Extract the [x, y] coordinate from the center of the cell holding the provided text.  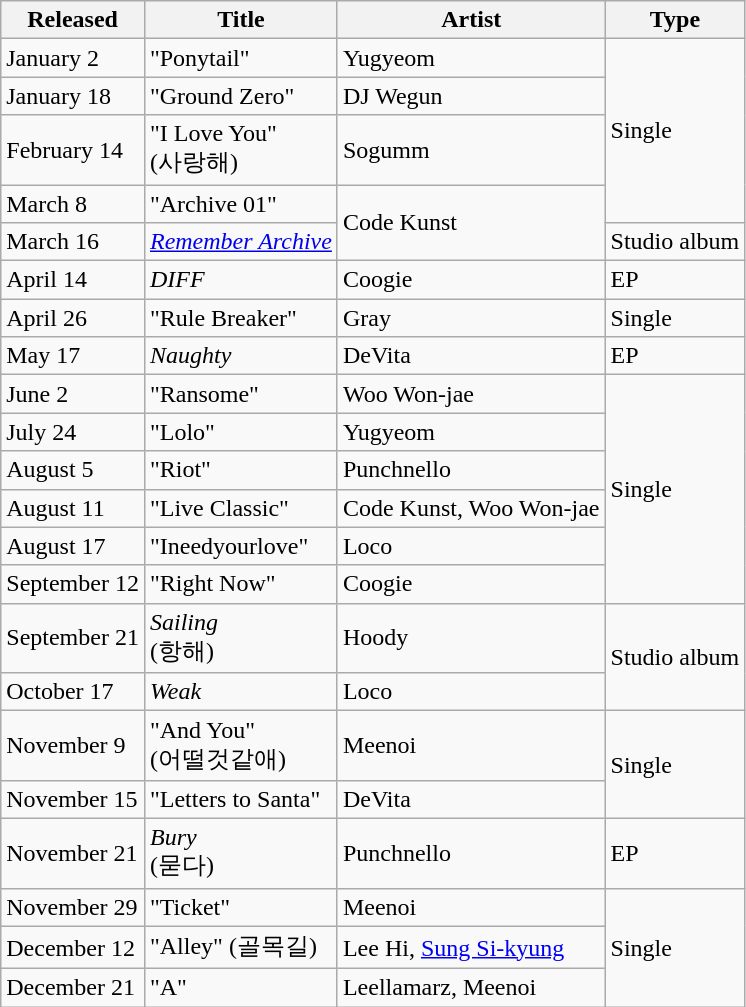
"Rule Breaker" [240, 318]
January 2 [73, 58]
November 9 [73, 746]
August 17 [73, 546]
Bury(묻다) [240, 853]
July 24 [73, 432]
Woo Won-jae [471, 394]
April 26 [73, 318]
December 21 [73, 988]
September 21 [73, 638]
Leellamarz, Meenoi [471, 988]
Sogumm [471, 150]
Hoody [471, 638]
January 18 [73, 96]
"Right Now" [240, 584]
DIFF [240, 280]
"Archive 01" [240, 203]
June 2 [73, 394]
November 29 [73, 907]
August 5 [73, 470]
"A" [240, 988]
"Alley" (골목길) [240, 948]
November 15 [73, 799]
Title [240, 20]
Code Kunst, Woo Won-jae [471, 508]
September 12 [73, 584]
Artist [471, 20]
April 14 [73, 280]
"Live Classic" [240, 508]
DJ Wegun [471, 96]
March 8 [73, 203]
"Ineedyourlove" [240, 546]
Gray [471, 318]
"I Love You"(사랑해) [240, 150]
"Riot" [240, 470]
May 17 [73, 356]
Remember Archive [240, 242]
October 17 [73, 692]
Lee Hi, Sung Si-kyung [471, 948]
Type [675, 20]
"Lolo" [240, 432]
"Letters to Santa" [240, 799]
March 16 [73, 242]
Weak [240, 692]
December 12 [73, 948]
"Ground Zero" [240, 96]
"Ticket" [240, 907]
February 14 [73, 150]
Sailing(항해) [240, 638]
November 21 [73, 853]
"And You"(어떨것같애) [240, 746]
Naughty [240, 356]
"Ponytail" [240, 58]
"Ransome" [240, 394]
August 11 [73, 508]
Code Kunst [471, 222]
Released [73, 20]
